Return the [X, Y] coordinate for the center point of the cell that contains the specified text.  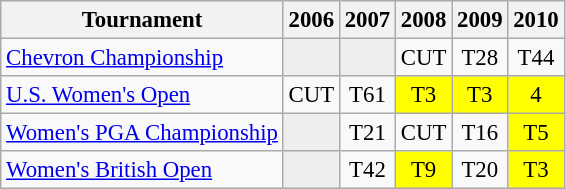
4 [536, 95]
T21 [367, 133]
T16 [480, 133]
T28 [480, 58]
2007 [367, 20]
Women's British Open [142, 170]
2010 [536, 20]
U.S. Women's Open [142, 95]
T5 [536, 133]
T42 [367, 170]
T44 [536, 58]
Women's PGA Championship [142, 133]
2008 [424, 20]
Tournament [142, 20]
T9 [424, 170]
2009 [480, 20]
Chevron Championship [142, 58]
T61 [367, 95]
T20 [480, 170]
2006 [311, 20]
